Determine the [x, y] coordinate at the center of the cell enclosing the given text.  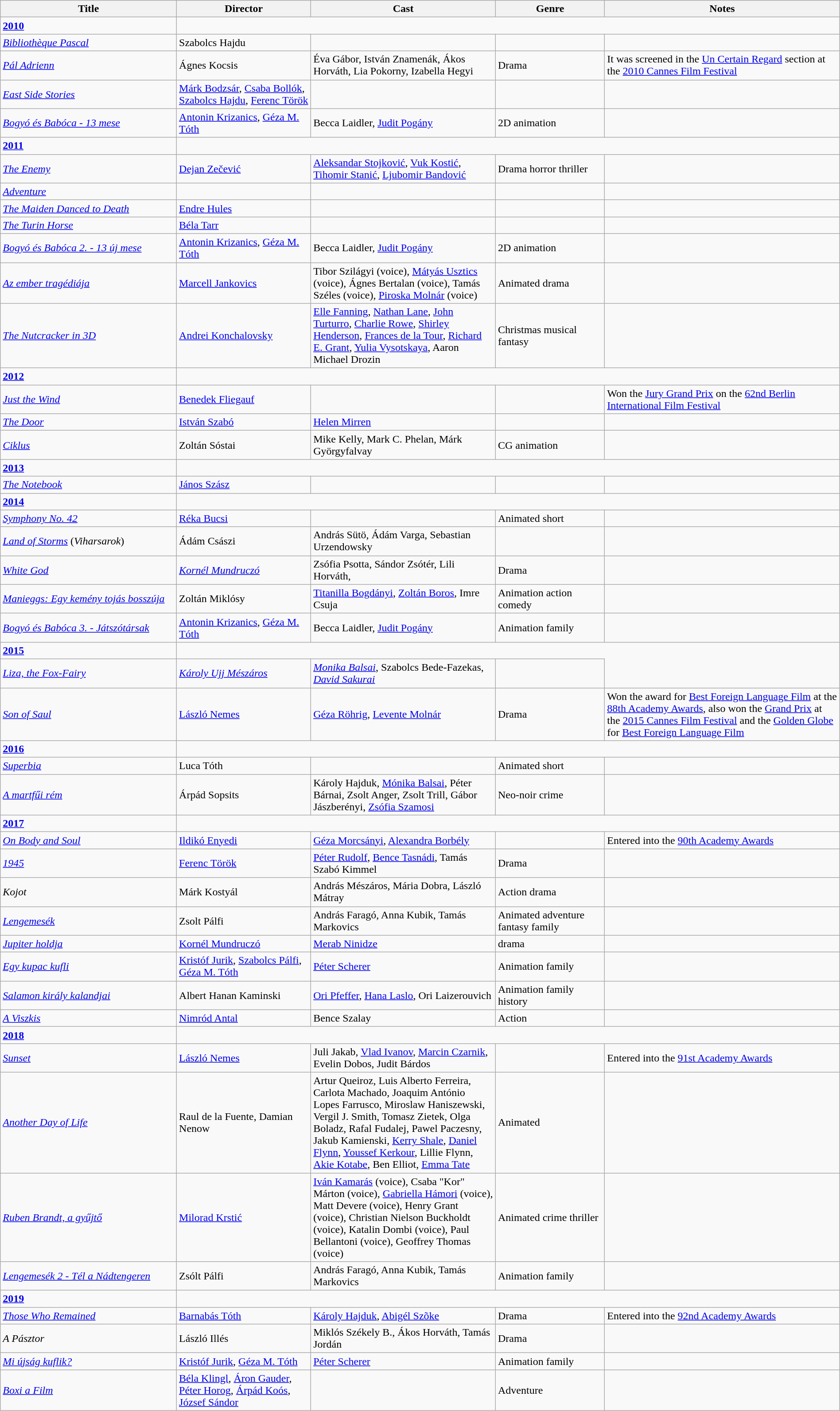
Monika Balsai, Szabolcs Bede-Fazekas, David Sakurai [403, 673]
Zoltán Sóstai [244, 445]
A Viszkis [89, 1018]
Kristóf Jurik, Géza M. Tóth [244, 1361]
The Nutcracker in 3D [89, 336]
2015 [89, 650]
The Turin Horse [89, 225]
Bence Szalay [403, 1018]
Miklós Székely B., Ákos Horváth, Tamás Jordán [403, 1339]
Drama horror thriller [550, 168]
Just the Wind [89, 400]
Won the Jury Grand Prix on the 62nd Berlin International Film Festival [722, 400]
Bogyó és Babóca 2. - 13 új mese [89, 248]
Symphony No. 42 [89, 518]
The Maiden Danced to Death [89, 208]
Szabolcs Hajdu [244, 43]
Cast [403, 9]
Animated drama [550, 283]
Mike Kelly, Mark C. Phelan, Márk Györgyfalvay [403, 445]
2013 [89, 468]
Éva Gábor, István Znamenák, Ákos Horváth, Lia Pokorny, Izabella Hegyi [403, 66]
Tibor Szilágyi (voice), Mátyás Usztics (voice), Ágnes Bertalan (voice), Tamás Széles (voice), Piroska Molnár (voice) [403, 283]
Son of Saul [89, 714]
Márk Kostyál [244, 892]
Károly Hajduk, Abigél Szõke [403, 1316]
It was screened in the Un Certain Regard section at the 2010 Cannes Film Festival [722, 66]
Notes [722, 9]
Géza Röhrig, Levente Molnár [403, 714]
Merab Ninidze [403, 944]
2014 [89, 501]
Pál Adrienn [89, 66]
Marcell Jankovics [244, 283]
Kojot [89, 892]
Ciklus [89, 445]
Nimród Antal [244, 1018]
A martfűi rém [89, 795]
Károly Ujj Mészáros [244, 673]
Béla Tarr [244, 225]
Entered into the 91st Academy Awards [722, 1058]
Dejan Zečević [244, 168]
Kristóf Jurik, Szabolcs Pálfi, Géza M. Tóth [244, 967]
The Notebook [89, 485]
Andrei Konchalovsky [244, 336]
Superbia [89, 766]
Endre Hules [244, 208]
András Mészáros, Mária Dobra, László Mátray [403, 892]
Zsólt Pálfi [244, 1276]
Action drama [550, 892]
János Szász [244, 485]
Ruben Brandt, a gyűjtő [89, 1217]
Title [89, 9]
Animation family history [550, 995]
András Sütö, Ádám Varga, Sebastian Urzendowsky [403, 541]
Aleksandar Stojković, Vuk Kostić, Tihomir Stanić, Ljubomir Bandović [403, 168]
Manieggs: Egy kemény tojás bosszúja [89, 599]
Géza Morcsányi, Alexandra Borbély [403, 840]
Árpád Sopsits [244, 795]
Bogyó és Babóca 3. - Játszótársak [89, 627]
Béla Klingl, Áron Gauder, Péter Horog, Árpád Koós, József Sándor [244, 1390]
The Door [89, 422]
Márk Bodzsár, Csaba Bollók, Szabolcs Hajdu, Ferenc Török [244, 94]
Károly Hajduk, Mónika Balsai, Péter Bárnai, Zsolt Anger, Zsolt Trill, Gábor Jászberényi, Zsófia Szamosi [403, 795]
Barnabás Tóth [244, 1316]
Raul de la Fuente, Damian Nenow [244, 1123]
On Body and Soul [89, 840]
Salamon király kalandjai [89, 995]
Egy kupac kufli [89, 967]
Animated [550, 1123]
Zsolt Pálfi [244, 921]
Péter Rudolf, Bence Tasnádi, Tamás Szabó Kimmel [403, 863]
Genre [550, 9]
Luca Tóth [244, 766]
Another Day of Life [89, 1123]
Animated crime thriller [550, 1217]
Neo-noir crime [550, 795]
2016 [89, 749]
Ildikó Enyedi [244, 840]
Bogyó és Babóca - 13 mese [89, 123]
Lengemesék 2 - Tél a Nádtengeren [89, 1276]
Sunset [89, 1058]
Those Who Remained [89, 1316]
Animated adventure fantasy family [550, 921]
drama [550, 944]
East Side Stories [89, 94]
Titanilla Bogdányi, Zoltán Boros, Imre Csuja [403, 599]
Bibliothèque Pascal [89, 43]
Juli Jakab, Vlad Ivanov, Marcin Czarnik, Evelin Dobos, Judit Bárdos [403, 1058]
Entered into the 92nd Academy Awards [722, 1316]
2018 [89, 1035]
White God [89, 570]
Director [244, 9]
2010 [89, 26]
The Enemy [89, 168]
Ágnes Kocsis [244, 66]
Albert Hanan Kaminski [244, 995]
Ádám Császi [244, 541]
A Pásztor [89, 1339]
Christmas musical fantasy [550, 336]
Jupiter holdja [89, 944]
Ori Pfeffer, Hana Laslo, Ori Laizerouvich [403, 995]
Action [550, 1018]
2011 [89, 146]
1945 [89, 863]
Entered into the 90th Academy Awards [722, 840]
Milorad Krstić [244, 1217]
Zsófia Psotta, Sándor Zsótér, Lili Horváth, [403, 570]
Benedek Fliegauf [244, 400]
Mi újság kuflik? [89, 1361]
László Illés [244, 1339]
2017 [89, 824]
Animation action comedy [550, 599]
2012 [89, 377]
Zoltán Miklósy [244, 599]
Az ember tragédiája [89, 283]
Lengemesék [89, 921]
2019 [89, 1299]
Réka Bucsi [244, 518]
István Szabó [244, 422]
Liza, the Fox-Fairy [89, 673]
Land of Storms (Viharsarok) [89, 541]
Helen Mirren [403, 422]
Ferenc Török [244, 863]
Boxi a Film [89, 1390]
CG animation [550, 445]
